From the cell containing the given text, extract its center point as (x, y) coordinate. 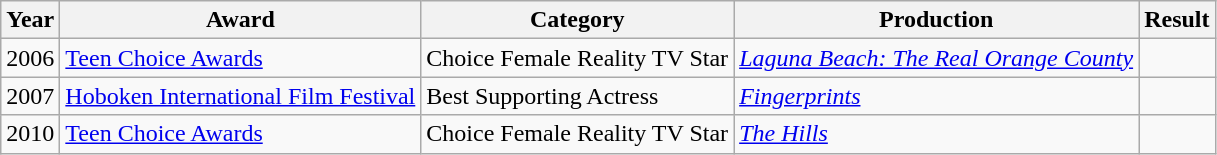
2007 (30, 96)
Best Supporting Actress (578, 96)
Category (578, 20)
Award (240, 20)
Fingerprints (936, 96)
Laguna Beach: The Real Orange County (936, 58)
2006 (30, 58)
Production (936, 20)
Result (1177, 20)
Year (30, 20)
The Hills (936, 134)
2010 (30, 134)
Hoboken International Film Festival (240, 96)
